Determine the (x, y) coordinate at the center of the cell enclosing the given text.  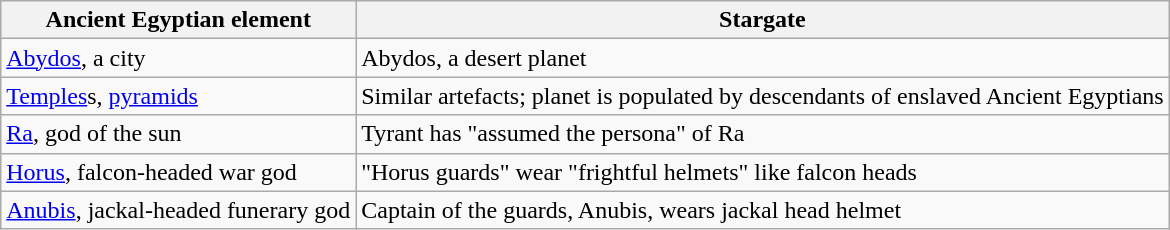
Stargate (763, 20)
Horus, falcon-headed war god (178, 172)
"Horus guards" wear "frightful helmets" like falcon heads (763, 172)
Captain of the guards, Anubis, wears jackal head helmet (763, 210)
Anubis, jackal-headed funerary god (178, 210)
Tyrant has "assumed the persona" of Ra (763, 134)
Ra, god of the sun (178, 134)
Abydos, a desert planet (763, 58)
Templess, pyramids (178, 96)
Abydos, a city (178, 58)
Ancient Egyptian element (178, 20)
Similar artefacts; planet is populated by descendants of enslaved Ancient Egyptians (763, 96)
